Scan for the cell matching the given text and deliver its [X, Y] coordinate at center. 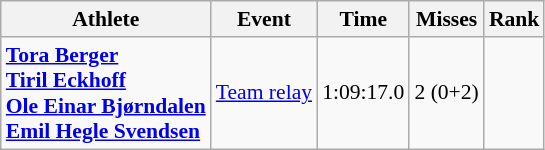
Misses [446, 19]
Event [264, 19]
2 (0+2) [446, 93]
Time [363, 19]
Rank [514, 19]
Athlete [106, 19]
Team relay [264, 93]
1:09:17.0 [363, 93]
Tora BergerTiril EckhoffOle Einar BjørndalenEmil Hegle Svendsen [106, 93]
